Return the [X, Y] coordinate for the center point of the cell that contains the specified text.  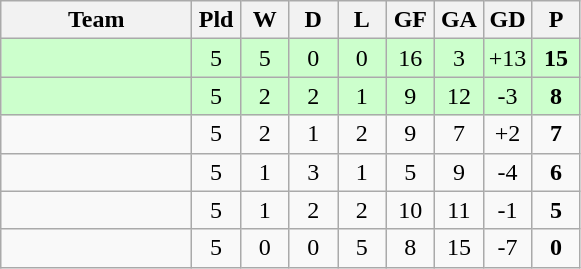
GA [460, 20]
6 [556, 172]
11 [460, 210]
-1 [508, 210]
12 [460, 96]
+2 [508, 134]
+13 [508, 58]
-7 [508, 248]
-4 [508, 172]
Team [96, 20]
GF [410, 20]
P [556, 20]
10 [410, 210]
16 [410, 58]
L [362, 20]
D [314, 20]
GD [508, 20]
-3 [508, 96]
Pld [216, 20]
W [264, 20]
